Search for the cell housing the specified text and yield its (x, y) center coordinate. 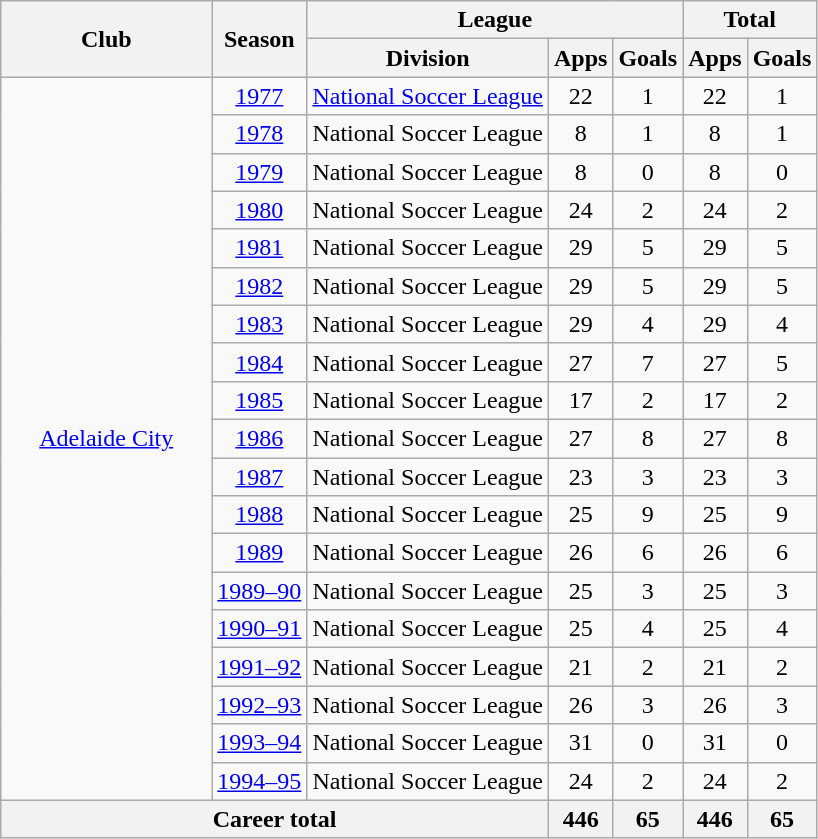
Season (260, 39)
1990–91 (260, 629)
1989 (260, 553)
Total (750, 20)
1977 (260, 96)
Club (106, 39)
1987 (260, 477)
1982 (260, 286)
1992–93 (260, 705)
League (495, 20)
1980 (260, 210)
1993–94 (260, 743)
1985 (260, 400)
1988 (260, 515)
1983 (260, 324)
1984 (260, 362)
1991–92 (260, 667)
1994–95 (260, 781)
Division (428, 58)
Career total (275, 819)
Adelaide City (106, 438)
1981 (260, 248)
1989–90 (260, 591)
1978 (260, 134)
1979 (260, 172)
7 (648, 362)
1986 (260, 438)
